Detect which cell encompasses the target text, then output its [X, Y] center coordinate. 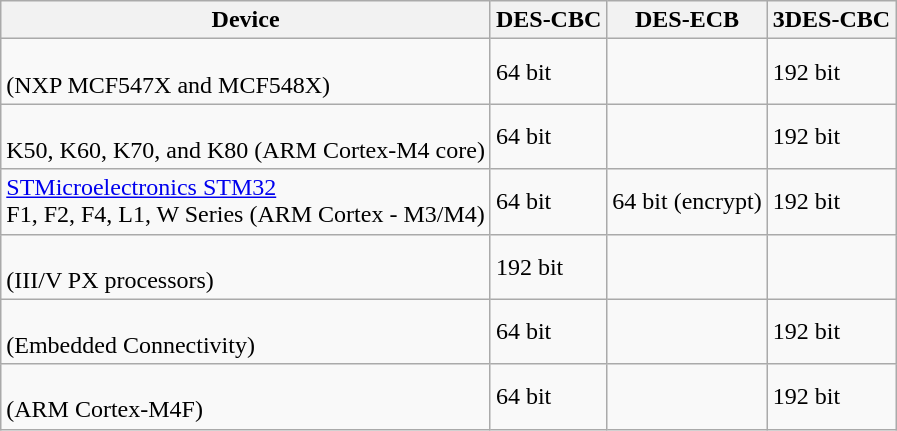
3DES-CBC [831, 20]
Device [246, 20]
(Embedded Connectivity) [246, 332]
K50, K60, K70, and K80 (ARM Cortex-M4 core) [246, 136]
STMicroelectronics STM32F1, F2, F4, L1, W Series (ARM Cortex - M3/M4) [246, 202]
(III/V PX processors) [246, 266]
DES-CBC [548, 20]
64 bit (encrypt) [687, 202]
(NXP MCF547X and MCF548X) [246, 72]
DES-ECB [687, 20]
(ARM Cortex-M4F) [246, 396]
